Locate the cell with the specified text and output its (X, Y) center coordinate. 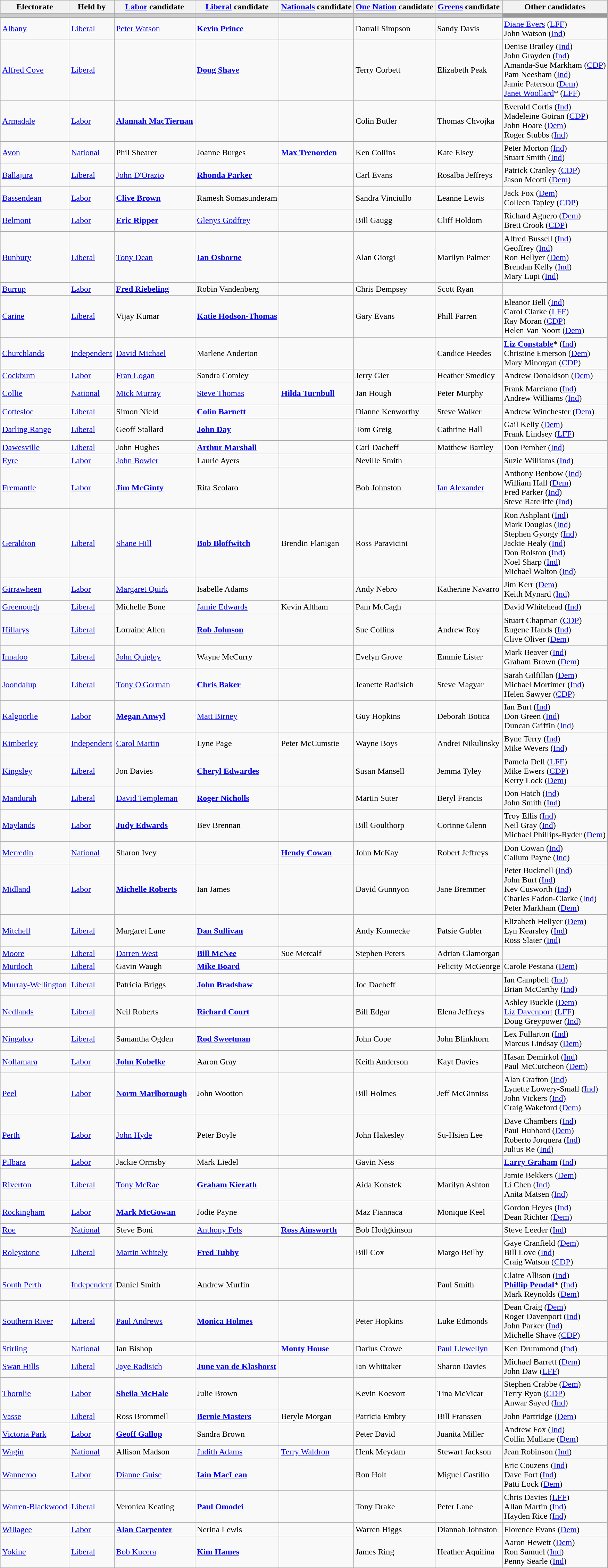
Steve Boni (155, 1230)
Rhonda Parker (237, 175)
Chris Dempsey (394, 289)
Alan Grafton (Ind)Lynette Lowery-Small (Ind)John Vickers (Ind)Craig Wakeford (Dem) (555, 1093)
Steve Magyar (469, 684)
Claire Allison (Ind)Phillip Pendal* (Ind)Mark Reynolds (Dem) (555, 1285)
Kimberley (35, 743)
Alan Giorgi (394, 257)
Roger Nicholls (237, 798)
Laurie Ayers (237, 461)
Anthony Benbow (Ind)William Hall (Dem)Fred Parker (Ind)Steve Ratcliffe (Ind) (555, 488)
Geoff Gallop (155, 1434)
Steve Thomas (237, 394)
Jodie Payne (237, 1212)
Sheila McHale (155, 1394)
Peter Boyle (237, 1135)
Ken Drummond (Ind) (555, 1349)
Elizabeth Hellyer (Dem)Lyn Kearsley (Ind)Ross Slater (Ind) (555, 931)
Katie Hodson-Thomas (237, 316)
Luke Edmonds (469, 1321)
Ashley Buckle (Dem)Liz Davenport (LFF)Doug Greypower (Ind) (555, 1012)
Guy Hopkins (394, 716)
Tony O'Gorman (155, 684)
Pilbara (35, 1162)
Bill Cox (394, 1253)
John Bowler (155, 461)
Isabelle Adams (237, 589)
John Bradshaw (237, 984)
South Perth (35, 1285)
Michelle Bone (155, 607)
Sandra Brown (237, 1434)
Gordon Heyes (Ind)Dean Richter (Dem) (555, 1212)
Ron Holt (394, 1475)
Geraldton (35, 543)
Bev Brennan (237, 826)
Monica Holmes (237, 1321)
Richard Court (237, 1012)
Yokine (35, 1552)
Andrew Roy (469, 630)
Liz Constable* (Ind)Christine Emerson (Dem)Mary Minorgan (CDP) (555, 353)
Ian Alexander (469, 488)
Carole Pestana (Dem) (555, 966)
Heather Smedley (469, 376)
Eyre (35, 461)
Lex Fullarton (Ind)Marcus Lindsay (Dem) (555, 1039)
Avon (35, 153)
Bob Kucera (155, 1552)
Norm Marlborough (155, 1093)
Deborah Botica (469, 716)
Candice Heedes (469, 353)
Collie (35, 394)
Sandy Davis (469, 28)
Marilyn Palmer (469, 257)
Warren-Blackwood (35, 1507)
Mark Liedel (237, 1162)
Tina McVicar (469, 1394)
Carl Evans (394, 175)
Darren West (155, 953)
Juanita Miller (469, 1434)
John D'Orazio (155, 175)
Dianne Kenworthy (394, 412)
Greenough (35, 607)
Andrew Winchester (Dem) (555, 412)
Eleanor Bell (Ind)Carol Clarke (LFF)Ray Moran (CDP)Helen Van Noort (Dem) (555, 316)
Stewart Jackson (469, 1452)
June van de Klashorst (237, 1366)
David Whitehead (Ind) (555, 607)
Chris Davies (LFF)Allan Martin (Ind)Hayden Rice (Ind) (555, 1507)
Kevin Altham (316, 607)
Susan Mansell (394, 771)
Dave Chambers (Ind)Paul Hubbard (Dem)Roberto Jorquera (Ind)Julius Re (Ind) (555, 1135)
Tom Greig (394, 429)
Gavin Waugh (155, 966)
Phill Farren (469, 316)
Kim Hames (237, 1552)
David Michael (155, 353)
Jane Bremmer (469, 889)
Thornlie (35, 1394)
Shane Hill (155, 543)
Jaye Radisich (155, 1366)
Willagee (35, 1529)
Everald Cortis (Ind)Madeleine Goiran (CDP)John Hoare (Dem)Roger Stubbs (Ind) (555, 121)
Bassendean (35, 198)
Jan Hough (394, 394)
Colin Butler (394, 121)
Don Pember (Ind) (555, 447)
Wayne McCurry (237, 657)
Jackie Ormsby (155, 1162)
Andrew Donaldson (Dem) (555, 376)
Mick Murray (155, 394)
Kevin Prince (237, 28)
Judith Adams (237, 1452)
Bill Edgar (394, 1012)
Roe (35, 1230)
Mark Beaver (Ind)Graham Brown (Dem) (555, 657)
Belmont (35, 220)
Diannah Johnston (469, 1529)
Bill McNee (237, 953)
Jim McGinty (155, 488)
Lorraine Allen (155, 630)
Brendin Flanigan (316, 543)
Andy Konnecke (394, 931)
Andrei Nikulinsky (469, 743)
Hasan Demirkol (Ind)Paul McCutcheon (Dem) (555, 1061)
Dan Sullivan (237, 931)
Monty House (316, 1349)
Alannah MacTiernan (155, 121)
Michael Barrett (Dem)John Daw (LFF) (555, 1366)
Martin Whitely (155, 1253)
Emmie Lister (469, 657)
Nollamara (35, 1061)
Marlene Anderton (237, 353)
Maylands (35, 826)
Fremantle (35, 488)
Diane Evers (LFF)John Watson (Ind) (555, 28)
Ningaloo (35, 1039)
John McKay (394, 853)
Cathrine Hall (469, 429)
Bill Goulthorp (394, 826)
Neil Roberts (155, 1012)
Alfred Bussell (Ind)Geoffrey (Ind)Ron Hellyer (Dem)Brendan Kelly (Ind)Mary Lupi (Ind) (555, 257)
Murdoch (35, 966)
Paul Omodei (237, 1507)
Darling Range (35, 429)
John Blinkhorn (469, 1039)
Hilda Turnbull (316, 394)
Robin Vandenberg (237, 289)
Patricia Embry (394, 1416)
Electorate (35, 7)
Ken Collins (394, 153)
Thomas Chvojka (469, 121)
Anthony Fels (237, 1230)
John Day (237, 429)
Joe Dacheff (394, 984)
Kayt Davies (469, 1061)
Evelyn Grove (394, 657)
Ross Brommell (155, 1416)
Bill Franssen (469, 1416)
Jon Davies (155, 771)
Jim Kerr (Dem)Keith Mynard (Ind) (555, 589)
Pam McCagh (394, 607)
Corinne Glenn (469, 826)
Jamie Bekkers (Dem)Li Chen (Ind)Anita Matsen (Ind) (555, 1185)
Neville Smith (394, 461)
Richard Aguero (Dem)Brett Crook (CDP) (555, 220)
Dawesville (35, 447)
Aida Konstek (394, 1185)
Darius Crowe (394, 1349)
David Gunnyon (394, 889)
Adrian Glamorgan (469, 953)
Midland (35, 889)
Stephen Peters (394, 953)
John Cope (394, 1039)
Keith Anderson (394, 1061)
Ross Ainsworth (316, 1230)
Beryl Francis (469, 798)
Held by (92, 7)
Simon Nield (155, 412)
Cockburn (35, 376)
Sue Metcalf (316, 953)
Stuart Chapman (CDP)Eugene Hands (Ind)Clive Oliver (Dem) (555, 630)
Darrall Simpson (394, 28)
Peter Lane (469, 1507)
Scott Ryan (469, 289)
Victoria Park (35, 1434)
Andy Nebro (394, 589)
Rosalba Jeffreys (469, 175)
Patrick Cranley (CDP)Jason Meotti (Dem) (555, 175)
Sandra Vinciullo (394, 198)
Innaloo (35, 657)
Eric Ripper (155, 220)
Patsie Gubler (469, 931)
Beryle Morgan (316, 1416)
Marilyn Ashton (469, 1185)
Patricia Briggs (155, 984)
Mark McGowan (155, 1212)
Max Trenorden (316, 153)
Rockingham (35, 1212)
Julie Brown (237, 1394)
Riverton (35, 1185)
Gail Kelly (Dem)Frank Lindsey (LFF) (555, 429)
Clive Brown (155, 198)
Doug Shave (237, 70)
Ian Bishop (155, 1349)
Roleystone (35, 1253)
Nationals candidate (316, 7)
Mandurah (35, 798)
Terry Waldron (316, 1452)
Southern River (35, 1321)
Steve Leeder (Ind) (555, 1230)
John Partridge (Dem) (555, 1416)
Margo Beilby (469, 1253)
Judy Edwards (155, 826)
James Ring (394, 1552)
Moore (35, 953)
Bob Johnston (394, 488)
Denise Brailey (Ind)John Grayden (Ind)Amanda-Sue Markham (CDP)Pam Neesham (Ind)Jamie Paterson (Dem)Janet Woollard* (LFF) (555, 70)
Churchlands (35, 353)
Peter McCumstie (316, 743)
Pamela Dell (LFF)Mike Ewers (CDP)Kerry Lock (Dem) (555, 771)
Warren Higgs (394, 1529)
Mike Board (237, 966)
Robert Jeffreys (469, 853)
Nedlands (35, 1012)
Ballajura (35, 175)
Paul Andrews (155, 1321)
Wanneroo (35, 1475)
Bernie Masters (237, 1416)
Perth (35, 1135)
Girrawheen (35, 589)
Katherine Navarro (469, 589)
Bob Hodgkinson (394, 1230)
Florence Evans (Dem) (555, 1529)
Peter David (394, 1434)
Terry Corbett (394, 70)
Peter Hopkins (394, 1321)
Hillarys (35, 630)
Jeanette Radisich (394, 684)
Fred Tubby (237, 1253)
Carol Martin (155, 743)
Nerina Lewis (237, 1529)
Jack Fox (Dem)Colleen Tapley (CDP) (555, 198)
Felicity McGeorge (469, 966)
Dianne Guise (155, 1475)
Alan Carpenter (155, 1529)
Martin Suter (394, 798)
Steve Walker (469, 412)
Merredin (35, 853)
Michelle Roberts (155, 889)
Armadale (35, 121)
Other candidates (555, 7)
John Hughes (155, 447)
Jeff McGinniss (469, 1093)
Jerry Gier (394, 376)
Bob Bloffwitch (237, 543)
Albany (35, 28)
Murray-Wellington (35, 984)
Ian Osborne (237, 257)
Kate Elsey (469, 153)
Greens candidate (469, 7)
Elena Jeffreys (469, 1012)
Bill Holmes (394, 1093)
John Quigley (155, 657)
Larry Graham (Ind) (555, 1162)
Monique Keel (469, 1212)
Leanne Lewis (469, 198)
Rob Johnson (237, 630)
Kevin Koevort (394, 1394)
Byne Terry (Ind)Mike Wevers (Ind) (555, 743)
Wayne Boys (394, 743)
Tony Dean (155, 257)
Don Cowan (Ind)Callum Payne (Ind) (555, 853)
Elizabeth Peak (469, 70)
Ian James (237, 889)
Ian Burt (Ind)Don Green (Ind)Duncan Griffin (Ind) (555, 716)
Suzie Williams (Ind) (555, 461)
Dean Craig (Dem)Roger Davenport (Ind)John Parker (Ind)Michelle Shave (CDP) (555, 1321)
Graham Kierath (237, 1185)
Tony Drake (394, 1507)
Sandra Comley (237, 376)
Ross Paravicini (394, 543)
Paul Smith (469, 1285)
Chris Baker (237, 684)
Stephen Crabbe (Dem)Terry Ryan (CDP)Anwar Sayed (Ind) (555, 1394)
Sarah Gilfillan (Dem)Michael Mortimer (Ind)Helen Sawyer (CDP) (555, 684)
Carl Dacheff (394, 447)
Troy Ellis (Ind)Neil Gray (Ind)Michael Phillips-Ryder (Dem) (555, 826)
Daniel Smith (155, 1285)
Sue Collins (394, 630)
Heather Aquilina (469, 1552)
Fred Riebeling (155, 289)
Sharon Ivey (155, 853)
Mitchell (35, 931)
Phil Shearer (155, 153)
Jean Robinson (Ind) (555, 1452)
Hendy Cowan (316, 853)
Glenys Godfrey (237, 220)
John Kobelke (155, 1061)
Samantha Ogden (155, 1039)
Su-Hsien Lee (469, 1135)
Andrew Murfin (237, 1285)
Gary Evans (394, 316)
Geoff Stallard (155, 429)
Peel (35, 1093)
Joondalup (35, 684)
Jamie Edwards (237, 607)
Vasse (35, 1416)
Eric Couzens (Ind)Dave Fort (Ind)Patti Lock (Dem) (555, 1475)
Lyne Page (237, 743)
Arthur Marshall (237, 447)
Peter Murphy (469, 394)
Stirling (35, 1349)
Allison Madson (155, 1452)
Bill Gaugg (394, 220)
Iain MacLean (237, 1475)
Rod Sweetman (237, 1039)
Matthew Bartley (469, 447)
Kalgoorlie (35, 716)
Cliff Holdom (469, 220)
John Hakesley (394, 1135)
Megan Anwyl (155, 716)
Aaron Hewett (Dem)Ron Samuel (Ind)Penny Searle (Ind) (555, 1552)
Paul Llewellyn (469, 1349)
Bunbury (35, 257)
Ron Ashplant (Ind)Mark Douglas (Ind)Stephen Gyorgy (Ind)Jackie Healy (Ind)Don Rolston (Ind)Noel Sharp (Ind)Michael Walton (Ind) (555, 543)
Fran Logan (155, 376)
Matt Birney (237, 716)
John Hyde (155, 1135)
Peter Morton (Ind)Stuart Smith (Ind) (555, 153)
Burrup (35, 289)
Kingsley (35, 771)
Alfred Cove (35, 70)
Peter Watson (155, 28)
Liberal candidate (237, 7)
Ramesh Somasunderam (237, 198)
Frank Marciano (Ind)Andrew Williams (Ind) (555, 394)
Vijay Kumar (155, 316)
Cheryl Edwardes (237, 771)
Maz Fiannaca (394, 1212)
David Templeman (155, 798)
Gaye Cranfield (Dem)Bill Love (Ind)Craig Watson (CDP) (555, 1253)
One Nation candidate (394, 7)
John Wootton (237, 1093)
Joanne Burges (237, 153)
Veronica Keating (155, 1507)
Margaret Lane (155, 931)
Swan Hills (35, 1366)
Peter Bucknell (Ind)John Burt (Ind)Kev Cusworth (Ind)Charles Eadon-Clarke (Ind)Peter Markham (Dem) (555, 889)
Don Hatch (Ind)John Smith (Ind) (555, 798)
Ian Whittaker (394, 1366)
Ian Campbell (Ind)Brian McCarthy (Ind) (555, 984)
Margaret Quirk (155, 589)
Gavin Ness (394, 1162)
Wagin (35, 1452)
Cottesloe (35, 412)
Colin Barnett (237, 412)
Henk Meydam (394, 1452)
Carine (35, 316)
Rita Scolaro (237, 488)
Jemma Tyley (469, 771)
Tony McRae (155, 1185)
Aaron Gray (237, 1061)
Labor candidate (155, 7)
Andrew Fox (Ind)Collin Mullane (Dem) (555, 1434)
Sharon Davies (469, 1366)
Miguel Castillo (469, 1475)
